Provide the [X, Y] coordinate of the cell's center where the given text is located.  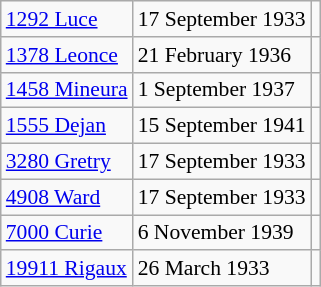
1555 Dejan [67, 126]
19911 Rigaux [67, 269]
3280 Gretry [67, 162]
1 September 1937 [222, 90]
7000 Curie [67, 233]
6 November 1939 [222, 233]
4908 Ward [67, 197]
15 September 1941 [222, 126]
21 February 1936 [222, 55]
1378 Leonce [67, 55]
1292 Luce [67, 19]
26 March 1933 [222, 269]
1458 Mineura [67, 90]
